Return (X, Y) of the center of cell containing provided text 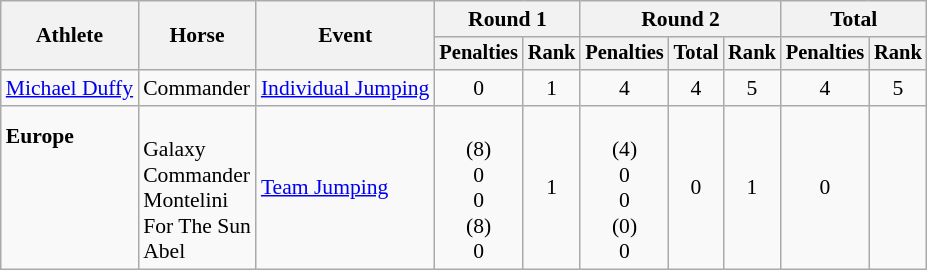
Round 1 (507, 19)
Commander (197, 88)
Team Jumping (346, 188)
Round 2 (680, 19)
Individual Jumping (346, 88)
Europe (70, 188)
GalaxyCommanderMonteliniFor The SunAbel (197, 188)
Athlete (70, 36)
(4)00(0)0 (624, 188)
Horse (197, 36)
Michael Duffy (70, 88)
(8)00(8)0 (478, 188)
Event (346, 36)
